Pinpoint the cell where the given text exists, returning its (X, Y) midpoint coordinate. 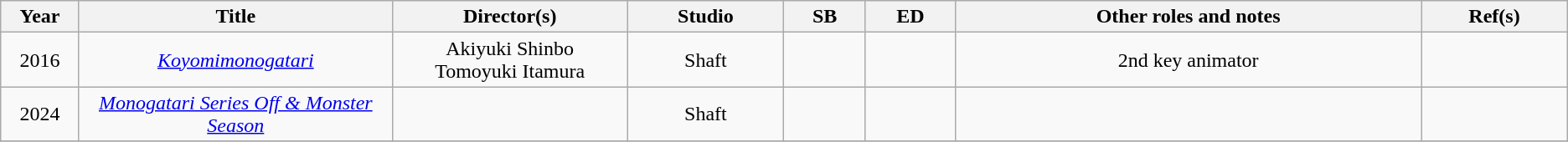
2016 (40, 60)
Director(s) (509, 17)
Studio (705, 17)
Koyomimonogatari (235, 60)
Akiyuki ShinboTomoyuki Itamura (509, 60)
Ref(s) (1494, 17)
Year (40, 17)
Title (235, 17)
ED (910, 17)
2nd key animator (1188, 60)
Other roles and notes (1188, 17)
SB (824, 17)
Monogatari Series Off & Monster Season (235, 114)
2024 (40, 114)
